From the cell containing the given text, extract its center point as [X, Y] coordinate. 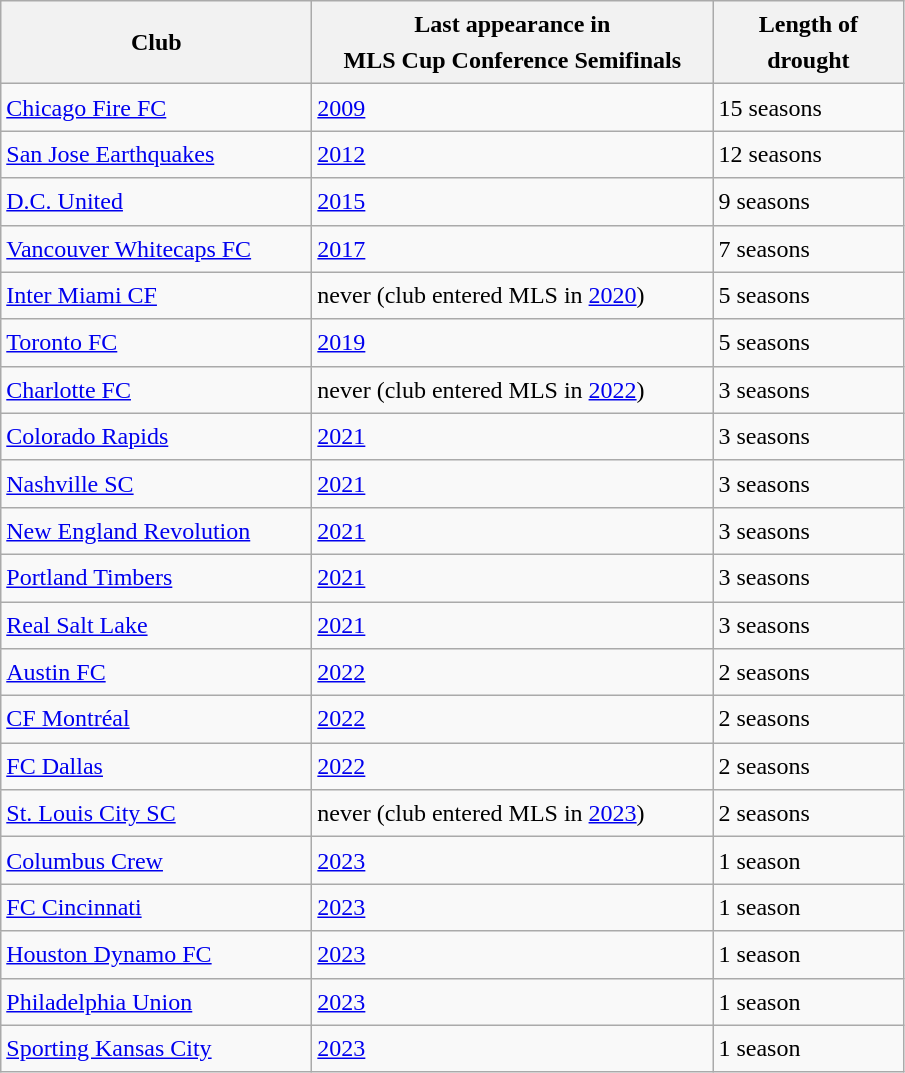
FC Dallas [156, 766]
2012 [512, 154]
Charlotte FC [156, 390]
15 seasons [808, 108]
Columbus Crew [156, 860]
Austin FC [156, 672]
Chicago Fire FC [156, 108]
St. Louis City SC [156, 814]
Club [156, 42]
Nashville SC [156, 484]
Vancouver Whitecaps FC [156, 248]
Portland Timbers [156, 578]
Philadelphia Union [156, 1002]
Real Salt Lake [156, 626]
never (club entered MLS in 2020) [512, 296]
never (club entered MLS in 2023) [512, 814]
FC Cincinnati [156, 908]
2019 [512, 342]
Houston Dynamo FC [156, 954]
Length of drought [808, 42]
2009 [512, 108]
Toronto FC [156, 342]
Inter Miami CF [156, 296]
D.C. United [156, 202]
9 seasons [808, 202]
CF Montréal [156, 720]
Last appearance in MLS Cup Conference Semifinals [512, 42]
7 seasons [808, 248]
Sporting Kansas City [156, 1048]
2015 [512, 202]
Colorado Rapids [156, 436]
San Jose Earthquakes [156, 154]
New England Revolution [156, 530]
2017 [512, 248]
12 seasons [808, 154]
never (club entered MLS in 2022) [512, 390]
